Detect which cell encompasses the target text, then output its (x, y) center coordinate. 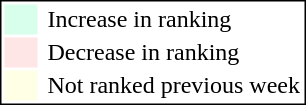
Not ranked previous week (174, 85)
Decrease in ranking (174, 53)
Increase in ranking (174, 19)
